For the text-containing cell, return its midpoint in [x, y] coordinate format. 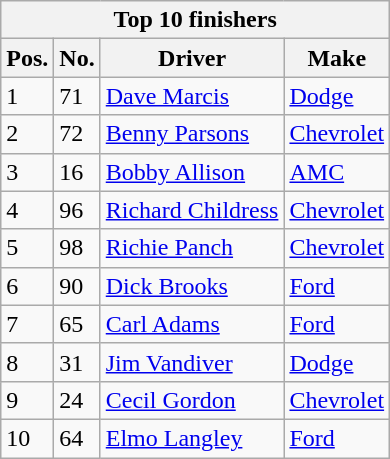
Make [337, 58]
72 [77, 134]
24 [77, 400]
AMC [337, 172]
Jim Vandiver [192, 362]
9 [28, 400]
Top 10 finishers [196, 20]
2 [28, 134]
96 [77, 210]
10 [28, 438]
Driver [192, 58]
Elmo Langley [192, 438]
7 [28, 324]
3 [28, 172]
1 [28, 96]
Dick Brooks [192, 286]
8 [28, 362]
31 [77, 362]
Richard Childress [192, 210]
6 [28, 286]
Dave Marcis [192, 96]
No. [77, 58]
Richie Panch [192, 248]
Bobby Allison [192, 172]
4 [28, 210]
Benny Parsons [192, 134]
5 [28, 248]
64 [77, 438]
71 [77, 96]
Carl Adams [192, 324]
Cecil Gordon [192, 400]
Pos. [28, 58]
90 [77, 286]
98 [77, 248]
16 [77, 172]
65 [77, 324]
